Output the [X, Y] coordinate of the center of the cell containing the given text.  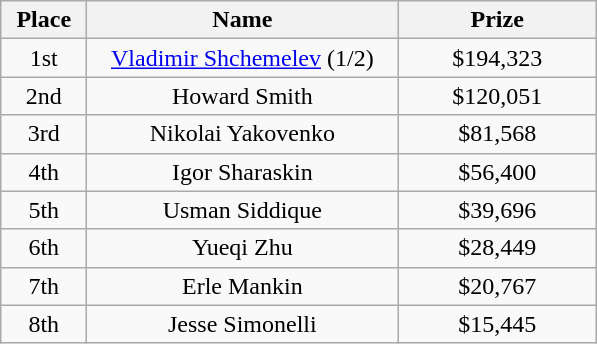
$39,696 [498, 210]
3rd [44, 134]
2nd [44, 96]
Nikolai Yakovenko [242, 134]
Usman Siddique [242, 210]
7th [44, 286]
Igor Sharaskin [242, 172]
Yueqi Zhu [242, 248]
6th [44, 248]
4th [44, 172]
$81,568 [498, 134]
$15,445 [498, 324]
Name [242, 20]
$20,767 [498, 286]
5th [44, 210]
$56,400 [498, 172]
8th [44, 324]
$194,323 [498, 58]
Howard Smith [242, 96]
Jesse Simonelli [242, 324]
Place [44, 20]
Vladimir Shchemelev (1/2) [242, 58]
$28,449 [498, 248]
$120,051 [498, 96]
Prize [498, 20]
Erle Mankin [242, 286]
1st [44, 58]
